Return (x, y) of the center of cell containing provided text 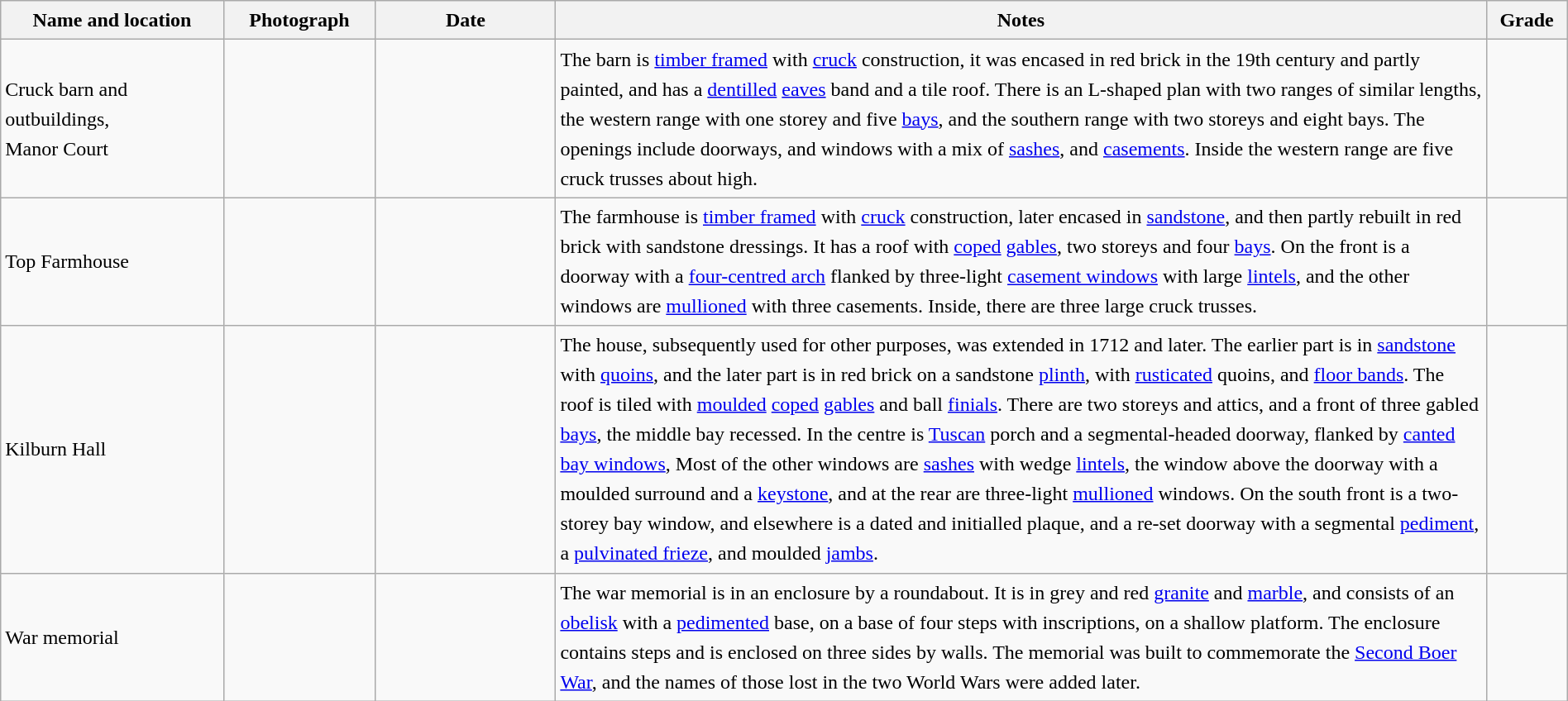
Photograph (299, 20)
Grade (1527, 20)
Date (466, 20)
Top Farmhouse (112, 261)
War memorial (112, 637)
Notes (1021, 20)
Cruck barn and outbuildings,Manor Court (112, 119)
Kilburn Hall (112, 450)
Name and location (112, 20)
